Scan for the cell matching the given text and deliver its (x, y) coordinate at center. 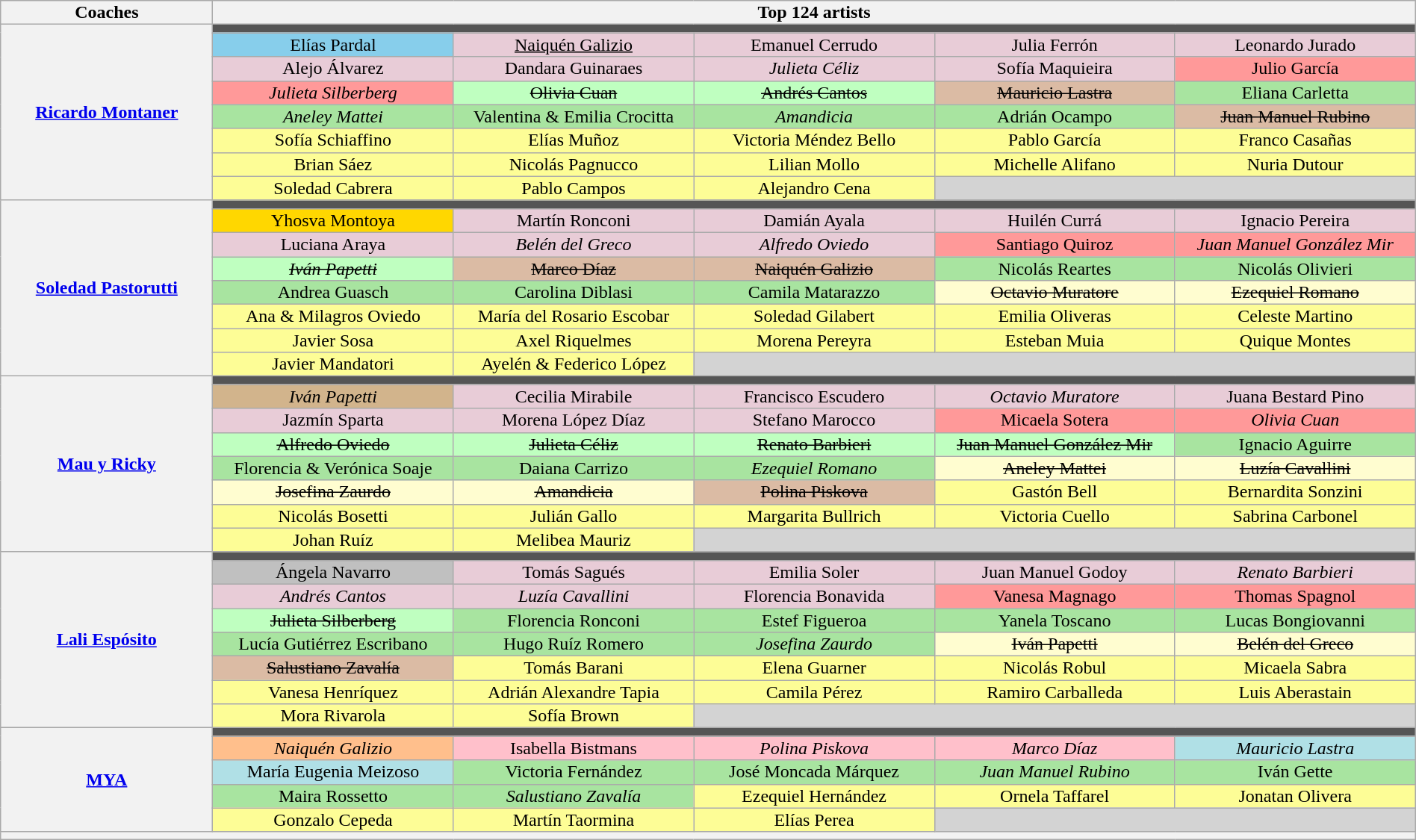
Sofía Schiaffino (333, 140)
Nicolás Reartes (1055, 269)
Victoria Méndez Bello (814, 140)
Yanela Toscano (1055, 620)
Vanesa Magnago (1055, 596)
Lucía Gutiérrez Escribano (333, 644)
Melibea Mauriz (574, 540)
Emanuel Cerrudo (814, 45)
Camila Pérez (814, 692)
Jazmín Sparta (333, 420)
Sofía Maquieira (1055, 69)
Alejo Álvarez (333, 69)
Victoria Fernández (574, 772)
Tomás Sagués (574, 572)
Emilia Soler (814, 572)
Javier Mandatori (333, 364)
Martín Taormina (574, 820)
María del Rosario Escobar (574, 317)
Thomas Spagnol (1295, 596)
Ana & Milagros Oviedo (333, 317)
José Moncada Márquez (814, 772)
Cecilia Mirabile (574, 396)
Damián Ayala (814, 220)
Ignacio Pereira (1295, 220)
Leonardo Jurado (1295, 45)
Elías Perea (814, 820)
Elena Guarner (814, 668)
Sabrina Carbonel (1295, 516)
Javier Sosa (333, 340)
Franco Casañas (1295, 140)
Bernardita Sonzini (1295, 492)
Lucas Bongiovanni (1295, 620)
Johan Ruíz (333, 540)
Martín Ronconi (574, 220)
Isabella Bistmans (574, 748)
Dandara Guinaraes (574, 69)
Daiana Carrizo (574, 468)
Ignacio Aguirre (1295, 444)
Hugo Ruíz Romero (574, 644)
Victoria Cuello (1055, 516)
Ayelén & Federico López (574, 364)
Sofía Brown (574, 716)
Margarita Bullrich (814, 516)
Gastón Bell (1055, 492)
MYA (107, 780)
Ricardo Montaner (107, 113)
Nicolás Bosetti (333, 516)
Ramiro Carballeda (1055, 692)
Coaches (107, 13)
Ornela Taffarel (1055, 796)
Axel Riquelmes (574, 340)
Morena Pereyra (814, 340)
María Eugenia Meizoso (333, 772)
Santiago Quiroz (1055, 244)
Maira Rossetto (333, 796)
Iván Gette (1295, 772)
Yhosva Montoya (333, 220)
Top 124 artists (814, 13)
Alejandro Cena (814, 188)
Soledad Gilabert (814, 317)
Soledad Pastorutti (107, 288)
Michelle Alifano (1055, 164)
Elías Pardal (333, 45)
Adrián Ocampo (1055, 116)
Lilian Mollo (814, 164)
Micaela Sotera (1055, 420)
Pablo García (1055, 140)
Jonatan Olivera (1295, 796)
Morena López Díaz (574, 420)
Vanesa Henríquez (333, 692)
Florencia & Verónica Soaje (333, 468)
Camila Matarazzo (814, 293)
Eliana Carletta (1295, 93)
Julia Ferrón (1055, 45)
Tomás Barani (574, 668)
Pablo Campos (574, 188)
Emilia Oliveras (1055, 317)
Huilén Currá (1055, 220)
Juana Bestard Pino (1295, 396)
Luis Aberastain (1295, 692)
Gonzalo Cepeda (333, 820)
Julio García (1295, 69)
Andrea Guasch (333, 293)
Florencia Ronconi (574, 620)
Francisco Escudero (814, 396)
Esteban Muia (1055, 340)
Elías Muñoz (574, 140)
Valentina & Emilia Crocitta (574, 116)
Julián Gallo (574, 516)
Soledad Cabrera (333, 188)
Mora Rivarola (333, 716)
Luciana Araya (333, 244)
Florencia Bonavida (814, 596)
Celeste Martino (1295, 317)
Nuria Dutour (1295, 164)
Mau y Ricky (107, 464)
Adrián Alexandre Tapia (574, 692)
Ezequiel Hernández (814, 796)
Nicolás Pagnucco (574, 164)
Carolina Diblasi (574, 293)
Micaela Sabra (1295, 668)
Estef Figueroa (814, 620)
Stefano Marocco (814, 420)
Brian Sáez (333, 164)
Nicolás Olivieri (1295, 269)
Ángela Navarro (333, 572)
Lali Espósito (107, 640)
Quique Montes (1295, 340)
Juan Manuel Godoy (1055, 572)
Nicolás Robul (1055, 668)
